Identify which cell holds the provided text, then report its (x, y) central coordinate. 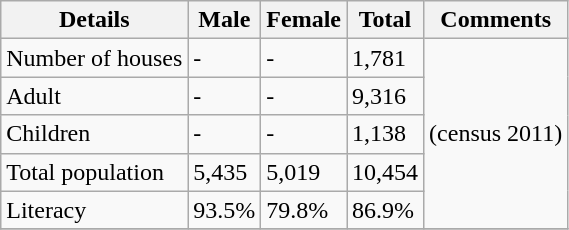
79.8% (304, 210)
9,316 (386, 96)
5,019 (304, 172)
Comments (496, 20)
5,435 (224, 172)
10,454 (386, 172)
86.9% (386, 210)
Female (304, 20)
Total (386, 20)
Number of houses (94, 58)
(census 2011) (496, 134)
Total population (94, 172)
Details (94, 20)
Adult (94, 96)
1,781 (386, 58)
Children (94, 134)
Male (224, 20)
93.5% (224, 210)
Literacy (94, 210)
1,138 (386, 134)
